Pinpoint the cell where the given text exists, returning its [x, y] midpoint coordinate. 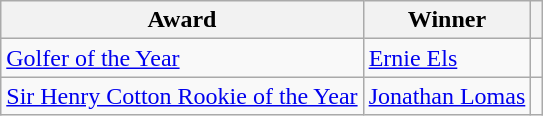
Sir Henry Cotton Rookie of the Year [182, 96]
Golfer of the Year [182, 58]
Award [182, 20]
Jonathan Lomas [447, 96]
Winner [447, 20]
Ernie Els [447, 58]
